Find where the given text appears and provide that cell's center as (X, Y) coordinate. 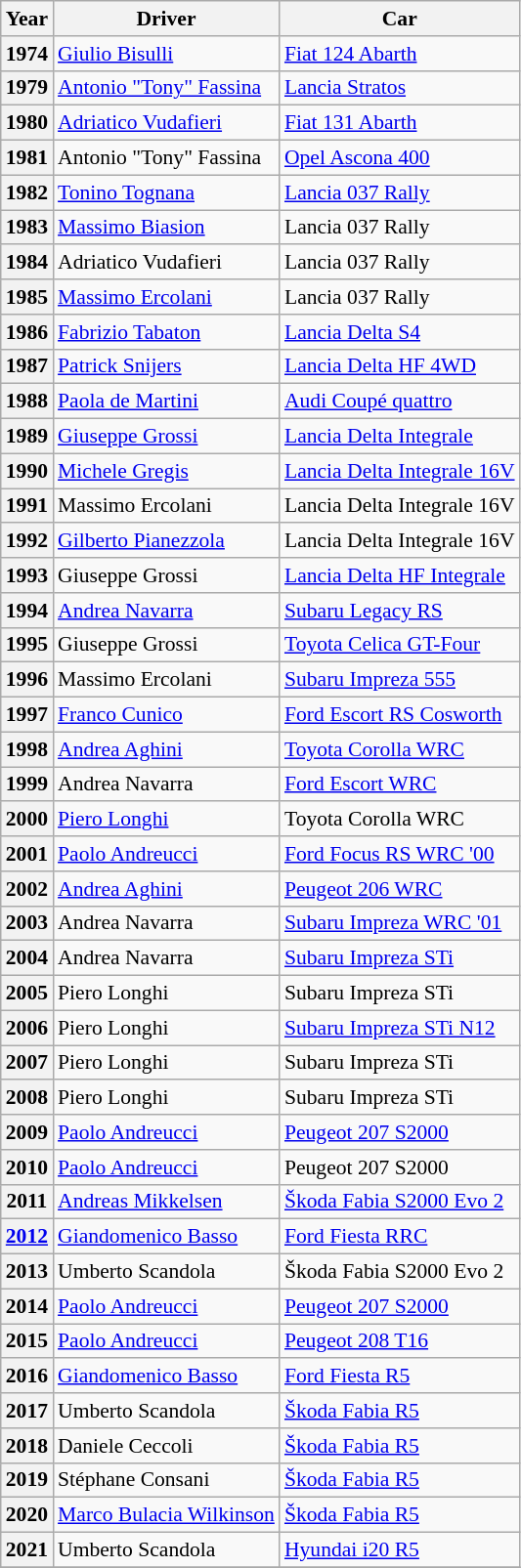
Andreas Mikkelsen (166, 1202)
Stéphane Consani (166, 1480)
2020 (27, 1515)
Giulio Bisulli (166, 54)
Fiat 124 Abarth (400, 54)
1992 (27, 541)
1988 (27, 402)
Toyota Celica GT-Four (400, 645)
1974 (27, 54)
1999 (27, 784)
1985 (27, 297)
Ford Fiesta RRC (400, 1237)
2003 (27, 923)
Peugeot 208 T16 (400, 1341)
Lancia Stratos (400, 88)
2015 (27, 1341)
Lancia Delta HF Integrale (400, 575)
1984 (27, 263)
Peugeot 206 WRC (400, 889)
2006 (27, 1028)
Driver (166, 19)
Lancia Delta S4 (400, 332)
1989 (27, 437)
Paola de Martini (166, 402)
1980 (27, 123)
1998 (27, 749)
Massimo Biasion (166, 228)
2017 (27, 1411)
2018 (27, 1446)
2013 (27, 1272)
Lancia Delta Integrale (400, 437)
1994 (27, 611)
Hyundai i20 R5 (400, 1550)
Michele Gregis (166, 471)
2007 (27, 1063)
Marco Bulacia Wilkinson (166, 1515)
1990 (27, 471)
2000 (27, 820)
Tonino Tognana (166, 192)
2010 (27, 1167)
1981 (27, 158)
2008 (27, 1098)
Audi Coupé quattro (400, 402)
Lancia Delta HF 4WD (400, 366)
Ford Escort RS Cosworth (400, 715)
2016 (27, 1377)
Subaru Impreza WRC '01 (400, 923)
Ford Escort WRC (400, 784)
Fabrizio Tabaton (166, 332)
2021 (27, 1550)
Gilberto Pianezzola (166, 541)
Subaru Legacy RS (400, 611)
Opel Ascona 400 (400, 158)
2001 (27, 854)
2012 (27, 1237)
1991 (27, 506)
Daniele Ceccoli (166, 1446)
1997 (27, 715)
1979 (27, 88)
2002 (27, 889)
1996 (27, 680)
Ford Focus RS WRC '00 (400, 854)
2005 (27, 994)
Patrick Snijers (166, 366)
Car (400, 19)
1993 (27, 575)
1982 (27, 192)
Ford Fiesta R5 (400, 1377)
Subaru Impreza STi N12 (400, 1028)
1987 (27, 366)
Franco Cunico (166, 715)
Fiat 131 Abarth (400, 123)
2011 (27, 1202)
2014 (27, 1306)
Year (27, 19)
1983 (27, 228)
Subaru Impreza 555 (400, 680)
1995 (27, 645)
2019 (27, 1480)
2004 (27, 958)
1986 (27, 332)
2009 (27, 1132)
